Return [x, y] of the center of cell containing provided text 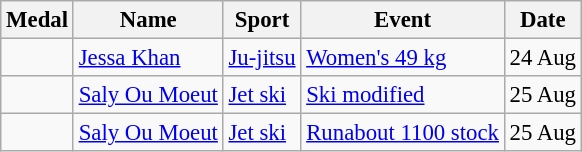
Jessa Khan [148, 58]
Ju-jitsu [262, 58]
Event [402, 20]
Medal [38, 20]
Sport [262, 20]
Runabout 1100 stock [402, 133]
Ski modified [402, 95]
Name [148, 20]
Date [542, 20]
24 Aug [542, 58]
Women's 49 kg [402, 58]
